From the cell containing the given text, extract its center point as (x, y) coordinate. 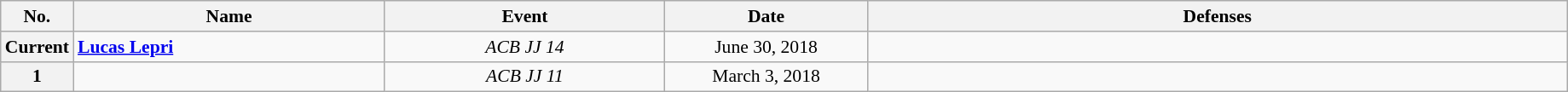
Lucas Lepri (229, 47)
1 (38, 77)
Defenses (1218, 16)
Date (766, 16)
Name (229, 16)
No. (38, 16)
March 3, 2018 (766, 77)
Current (38, 47)
Event (525, 16)
ACB JJ 14 (525, 47)
June 30, 2018 (766, 47)
ACB JJ 11 (525, 77)
